Provide the (x, y) coordinate of the cell's center where the given text is located.  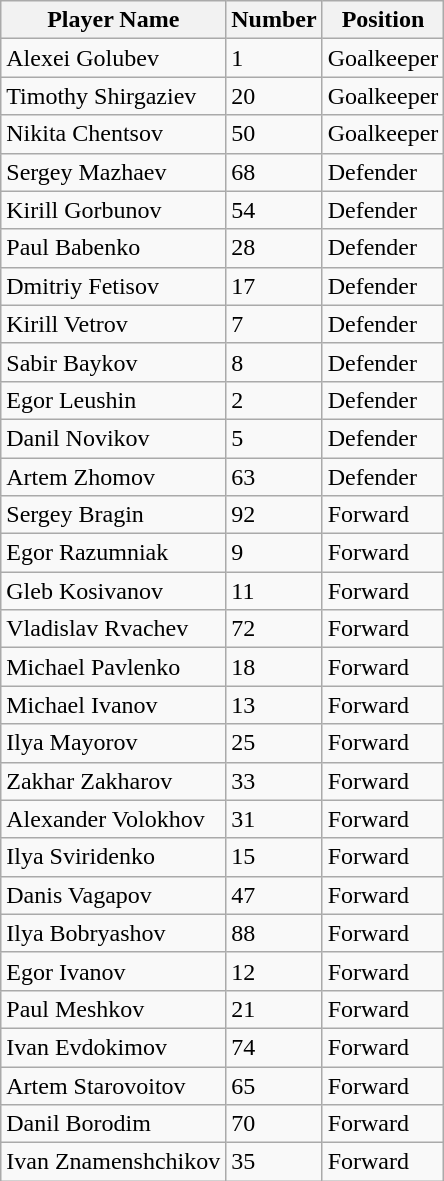
Ilya Bobryashov (114, 933)
Number (274, 20)
63 (274, 477)
11 (274, 591)
Michael Pavlenko (114, 667)
Ivan Evdokimov (114, 1047)
15 (274, 857)
7 (274, 324)
Nikita Chentsov (114, 134)
70 (274, 1124)
74 (274, 1047)
Player Name (114, 20)
68 (274, 172)
Artem Zhomov (114, 477)
Egor Ivanov (114, 971)
Kirill Gorbunov (114, 210)
Sergey Bragin (114, 515)
17 (274, 286)
Alexander Volokhov (114, 819)
54 (274, 210)
Dmitriy Fetisov (114, 286)
5 (274, 438)
Vladislav Rvachev (114, 629)
Sabir Baykov (114, 362)
Danil Borodim (114, 1124)
Sergey Mazhaev (114, 172)
21 (274, 1009)
72 (274, 629)
28 (274, 248)
1 (274, 58)
Egor Razumniak (114, 553)
9 (274, 553)
Ilya Sviridenko (114, 857)
13 (274, 705)
2 (274, 400)
20 (274, 96)
Danis Vagapov (114, 895)
33 (274, 781)
Artem Starovoitov (114, 1085)
88 (274, 933)
31 (274, 819)
Position (383, 20)
Danil Novikov (114, 438)
Zakhar Zakharov (114, 781)
65 (274, 1085)
Alexei Golubev (114, 58)
Ivan Znamenshchikov (114, 1162)
Ilya Mayorov (114, 743)
Paul Meshkov (114, 1009)
8 (274, 362)
18 (274, 667)
12 (274, 971)
47 (274, 895)
25 (274, 743)
Gleb Kosivanov (114, 591)
Michael Ivanov (114, 705)
50 (274, 134)
92 (274, 515)
Egor Leushin (114, 400)
Timothy Shirgaziev (114, 96)
35 (274, 1162)
Paul Babenko (114, 248)
Kirill Vetrov (114, 324)
